Determine the [X, Y] coordinate at the center of the cell enclosing the given text.  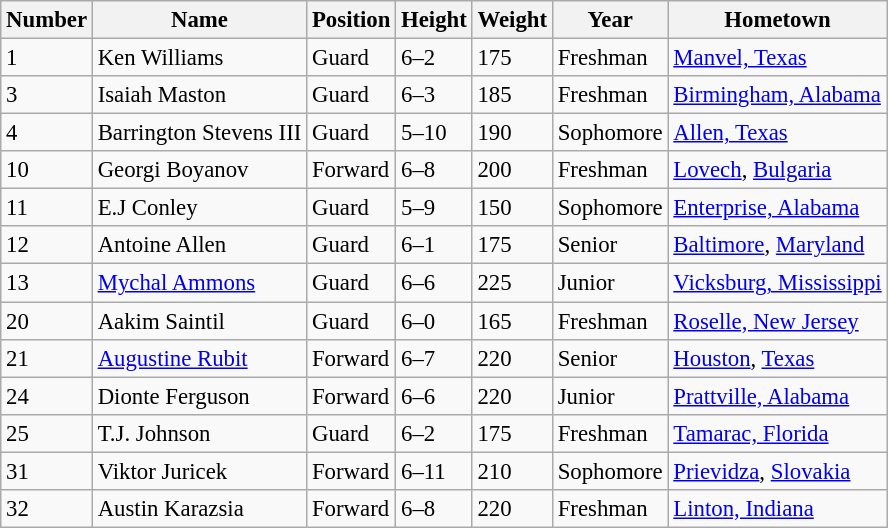
Allen, Texas [778, 133]
Birmingham, Alabama [778, 95]
Baltimore, Maryland [778, 245]
Lovech, Bulgaria [778, 170]
6–1 [434, 245]
E.J Conley [199, 208]
T.J. Johnson [199, 433]
185 [512, 95]
Tamarac, Florida [778, 433]
6–3 [434, 95]
3 [47, 95]
Enterprise, Alabama [778, 208]
Dionte Ferguson [199, 396]
150 [512, 208]
Manvel, Texas [778, 58]
21 [47, 358]
6–0 [434, 321]
31 [47, 471]
5–10 [434, 133]
Aakim Saintil [199, 321]
Linton, Indiana [778, 509]
Barrington Stevens III [199, 133]
Hometown [778, 20]
25 [47, 433]
Augustine Rubit [199, 358]
32 [47, 509]
Number [47, 20]
11 [47, 208]
Height [434, 20]
Year [610, 20]
Roselle, New Jersey [778, 321]
Antoine Allen [199, 245]
6–7 [434, 358]
Name [199, 20]
5–9 [434, 208]
12 [47, 245]
Mychal Ammons [199, 283]
210 [512, 471]
Prievidza, Slovakia [778, 471]
13 [47, 283]
1 [47, 58]
190 [512, 133]
10 [47, 170]
24 [47, 396]
Prattville, Alabama [778, 396]
Viktor Juricek [199, 471]
Vicksburg, Mississippi [778, 283]
Weight [512, 20]
Position [352, 20]
20 [47, 321]
Georgi Boyanov [199, 170]
Ken Williams [199, 58]
Austin Karazsia [199, 509]
200 [512, 170]
6–11 [434, 471]
165 [512, 321]
225 [512, 283]
4 [47, 133]
Houston, Texas [778, 358]
Isaiah Maston [199, 95]
